Determine the (X, Y) coordinate at the center of the cell enclosing the given text.  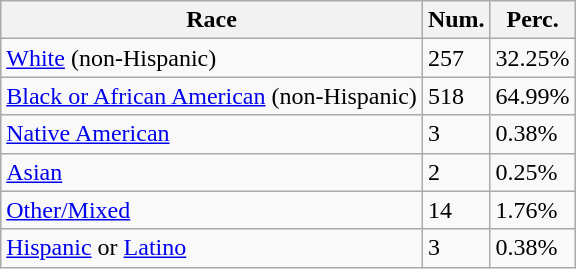
518 (456, 96)
2 (456, 172)
64.99% (532, 96)
Other/Mixed (212, 210)
32.25% (532, 58)
14 (456, 210)
Black or African American (non-Hispanic) (212, 96)
Race (212, 20)
Num. (456, 20)
Native American (212, 134)
White (non-Hispanic) (212, 58)
Perc. (532, 20)
Hispanic or Latino (212, 248)
1.76% (532, 210)
Asian (212, 172)
0.25% (532, 172)
257 (456, 58)
